Scan for the cell matching the given text and deliver its [x, y] coordinate at center. 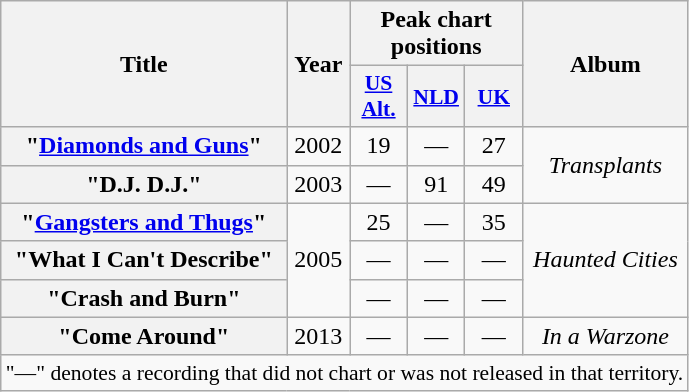
In a Warzone [606, 336]
2005 [318, 260]
"—" denotes a recording that did not chart or was not released in that territory. [345, 373]
Album [606, 64]
2002 [318, 146]
Title [144, 64]
25 [379, 222]
49 [494, 184]
27 [494, 146]
NLD [436, 96]
"What I Can't Describe" [144, 260]
2013 [318, 336]
"Crash and Burn" [144, 298]
"Gangsters and Thugs" [144, 222]
USAlt. [379, 96]
UK [494, 96]
"D.J. D.J." [144, 184]
19 [379, 146]
Transplants [606, 165]
"Come Around" [144, 336]
91 [436, 184]
2003 [318, 184]
Haunted Cities [606, 260]
35 [494, 222]
Peak chart positions [436, 34]
"Diamonds and Guns" [144, 146]
Year [318, 64]
